Detect which cell encompasses the target text, then output its [X, Y] center coordinate. 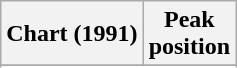
Peakposition [189, 34]
Chart (1991) [72, 34]
